From the cell containing the given text, extract its center point as [x, y] coordinate. 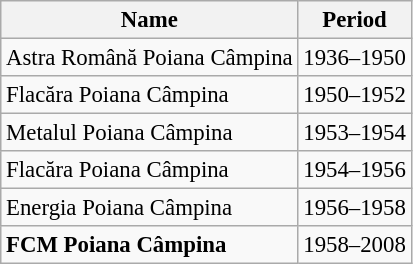
1950–1952 [354, 95]
Astra Română Poiana Câmpina [150, 58]
Energia Poiana Câmpina [150, 208]
1953–1954 [354, 133]
FCM Poiana Câmpina [150, 245]
Metalul Poiana Câmpina [150, 133]
1958–2008 [354, 245]
1956–1958 [354, 208]
Name [150, 20]
1936–1950 [354, 58]
Period [354, 20]
1954–1956 [354, 170]
